Search for the cell housing the specified text and yield its [x, y] center coordinate. 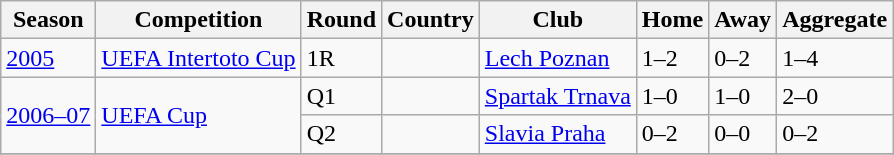
Home [672, 20]
Round [341, 20]
Competition [198, 20]
Q1 [341, 96]
Lech Poznan [558, 58]
0–0 [743, 134]
1–2 [672, 58]
UEFA Cup [198, 115]
Club [558, 20]
Slavia Praha [558, 134]
1–4 [835, 58]
Away [743, 20]
2006–07 [48, 115]
2–0 [835, 96]
Spartak Trnava [558, 96]
Q2 [341, 134]
Country [431, 20]
Season [48, 20]
1R [341, 58]
UEFA Intertoto Cup [198, 58]
2005 [48, 58]
Aggregate [835, 20]
